Extract the (X, Y) coordinate from the center of the cell holding the provided text.  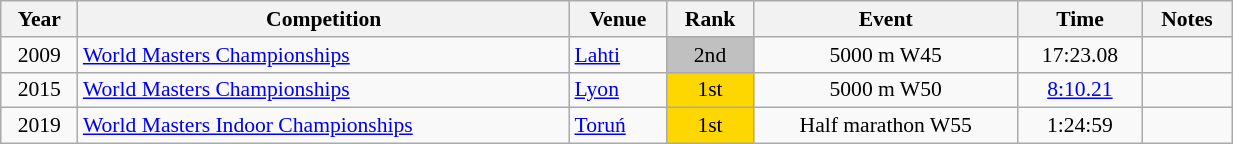
2nd (710, 55)
5000 m W45 (886, 55)
1:24:59 (1080, 126)
2019 (40, 126)
17:23.08 (1080, 55)
8:10.21 (1080, 90)
2015 (40, 90)
Lyon (618, 90)
Lahti (618, 55)
Rank (710, 19)
Toruń (618, 126)
Half marathon W55 (886, 126)
Venue (618, 19)
Event (886, 19)
World Masters Indoor Championships (324, 126)
Time (1080, 19)
Competition (324, 19)
Year (40, 19)
2009 (40, 55)
5000 m W50 (886, 90)
Notes (1186, 19)
